Return the [X, Y] coordinate for the center point of the cell that contains the specified text.  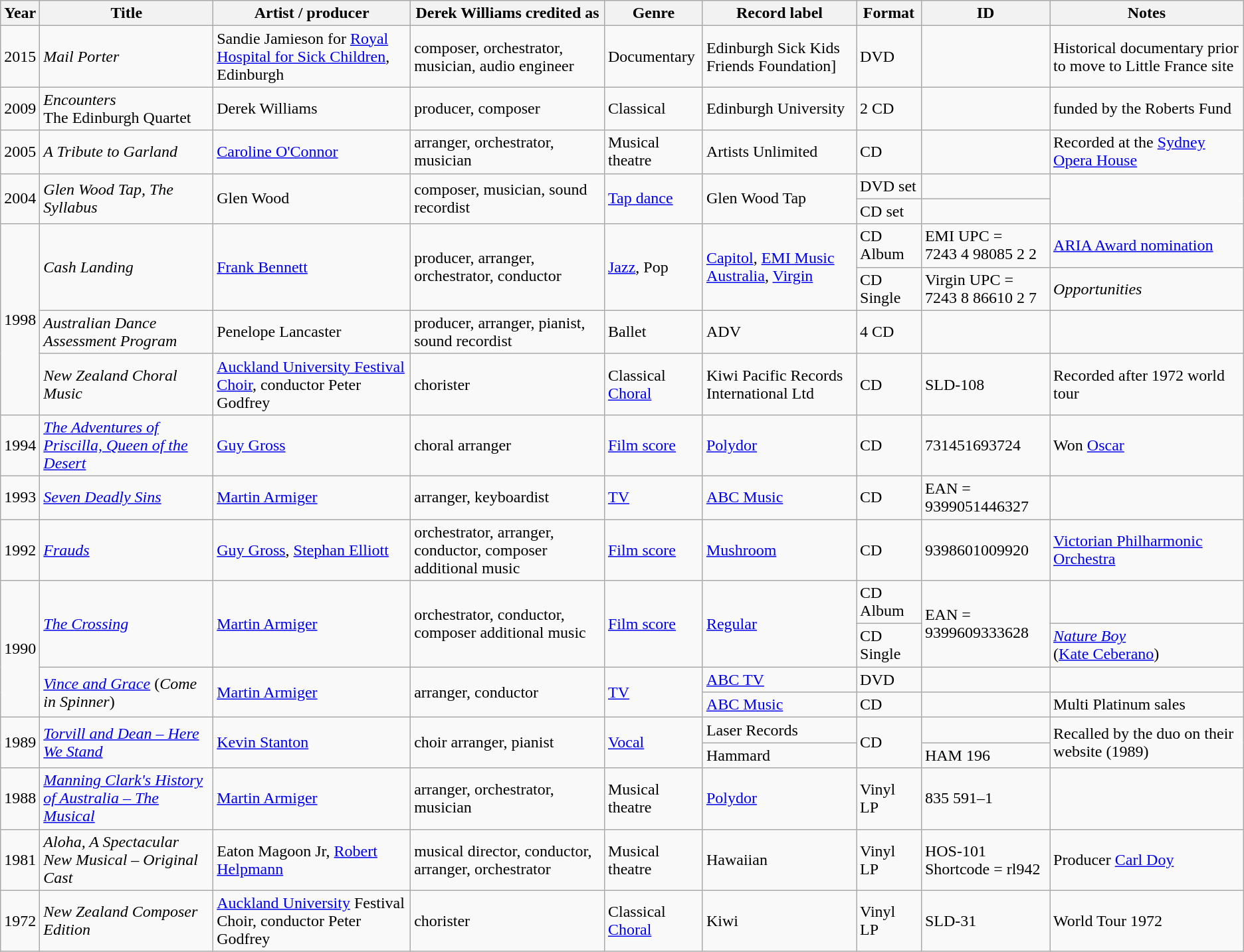
Penelope Lancaster [312, 332]
musical director, conductor, arranger, orchestrator [508, 860]
Mushroom [779, 550]
Glen Wood Tap, The Syllabus [126, 199]
New Zealand Choral Music [126, 384]
1972 [20, 921]
Hammard [779, 755]
A Tribute to Garland [126, 151]
funded by the Roberts Fund [1147, 109]
1988 [20, 799]
The Adventures of Priscilla, Queen of the Desert [126, 445]
Nature Boy(Kate Ceberano) [1147, 646]
ADV [779, 332]
HAM 196 [985, 755]
Victorian Philharmonic Orchestra [1147, 550]
EncountersThe Edinburgh Quartet [126, 109]
choral arranger [508, 445]
Derek Williams credited as [508, 13]
1981 [20, 860]
producer, composer [508, 109]
Ballet [653, 332]
ARIA Award nomination [1147, 246]
Artists Unlimited [779, 151]
Recorded after 1972 world tour [1147, 384]
Opportunities [1147, 288]
Regular [779, 624]
Torvill and Dean – Here We Stand [126, 743]
Multi Platinum sales [1147, 705]
Kevin Stanton [312, 743]
Year [20, 13]
Notes [1147, 13]
Capitol, EMI Music Australia, Virgin [779, 267]
ABC TV [779, 680]
EAN = 9399609333628 [985, 624]
orchestrator, conductor, composer additional music [508, 624]
producer, arranger, orchestrator, conductor [508, 267]
orchestrator, arranger, conductor, composer additional music [508, 550]
Sandie Jamieson for Royal Hospital for Sick Children, Edinburgh [312, 56]
DVD set [889, 186]
SLD-31 [985, 921]
Eaton Magoon Jr, Robert Helpmann [312, 860]
2009 [20, 109]
Glen Wood Tap [779, 199]
CD set [889, 211]
2004 [20, 199]
Vocal [653, 743]
composer, musician, sound recordist [508, 199]
731451693724 [985, 445]
Title [126, 13]
Frank Bennett [312, 267]
Classical [653, 109]
Historical documentary prior to move to Little France site [1147, 56]
Edinburgh University [779, 109]
9398601009920 [985, 550]
Guy Gross, Stephan Elliott [312, 550]
Won Oscar [1147, 445]
Documentary [653, 56]
1989 [20, 743]
Jazz, Pop [653, 267]
World Tour 1972 [1147, 921]
arranger, keyboardist [508, 497]
Derek Williams [312, 109]
Mail Porter [126, 56]
1992 [20, 550]
SLD-108 [985, 384]
The Crossing [126, 624]
Vince and Grace (Come in Spinner) [126, 692]
Tap dance [653, 199]
EMI UPC =7243 4 98085 2 2 [985, 246]
ID [985, 13]
choir arranger, pianist [508, 743]
Artist / producer [312, 13]
Australian Dance Assessment Program [126, 332]
1993 [20, 497]
Genre [653, 13]
Format [889, 13]
Seven Deadly Sins [126, 497]
Cash Landing [126, 267]
composer, orchestrator, musician, audio engineer [508, 56]
Glen Wood [312, 199]
EAN = 9399051446327 [985, 497]
producer, arranger, pianist, sound recordist [508, 332]
2005 [20, 151]
1990 [20, 649]
Kiwi Pacific Records International Ltd [779, 384]
Caroline O'Connor [312, 151]
Record label [779, 13]
Hawaiian [779, 860]
Recorded at the Sydney Opera House [1147, 151]
Laser Records [779, 730]
Producer Carl Doy [1147, 860]
2015 [20, 56]
Virgin UPC =7243 8 86610 2 7 [985, 288]
Edinburgh Sick Kids Friends Foundation] [779, 56]
4 CD [889, 332]
Aloha, A Spectacular New Musical – Original Cast [126, 860]
1994 [20, 445]
835 591–1 [985, 799]
HOS-101Shortcode = rl942 [985, 860]
1998 [20, 319]
Guy Gross [312, 445]
Frauds [126, 550]
arranger, conductor [508, 692]
New Zealand Composer Edition [126, 921]
Manning Clark's History of Australia – The Musical [126, 799]
2 CD [889, 109]
Kiwi [779, 921]
Recalled by the duo on their website (1989) [1147, 743]
